Find where the given text appears and provide that cell's center as [x, y] coordinate. 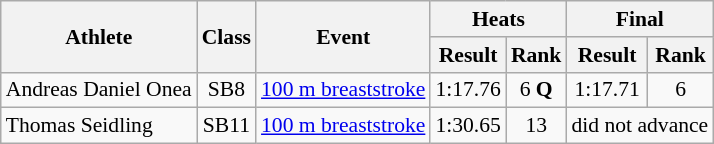
SB8 [226, 90]
Thomas Seidling [99, 126]
Final [640, 19]
13 [536, 126]
6 [680, 90]
6 Q [536, 90]
1:17.76 [468, 90]
Class [226, 36]
Event [343, 36]
1:17.71 [606, 90]
Heats [498, 19]
did not advance [640, 126]
1:30.65 [468, 126]
Andreas Daniel Onea [99, 90]
Athlete [99, 36]
SB11 [226, 126]
